Locate the cell with the specified text and output its (X, Y) center coordinate. 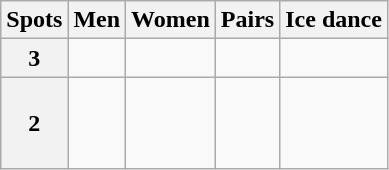
Spots (34, 20)
Ice dance (334, 20)
3 (34, 58)
2 (34, 123)
Pairs (247, 20)
Men (97, 20)
Women (171, 20)
